Determine the (x, y) coordinate at the center of the cell enclosing the given text.  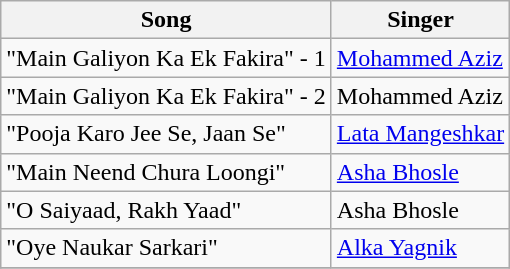
"Main Galiyon Ka Ek Fakira" - 1 (166, 58)
Lata Mangeshkar (420, 134)
Singer (420, 20)
"Oye Naukar Sarkari" (166, 248)
"Pooja Karo Jee Se, Jaan Se" (166, 134)
Alka Yagnik (420, 248)
"Main Galiyon Ka Ek Fakira" - 2 (166, 96)
"O Saiyaad, Rakh Yaad" (166, 210)
Song (166, 20)
"Main Neend Chura Loongi" (166, 172)
